From the cell containing the given text, extract its center point as [x, y] coordinate. 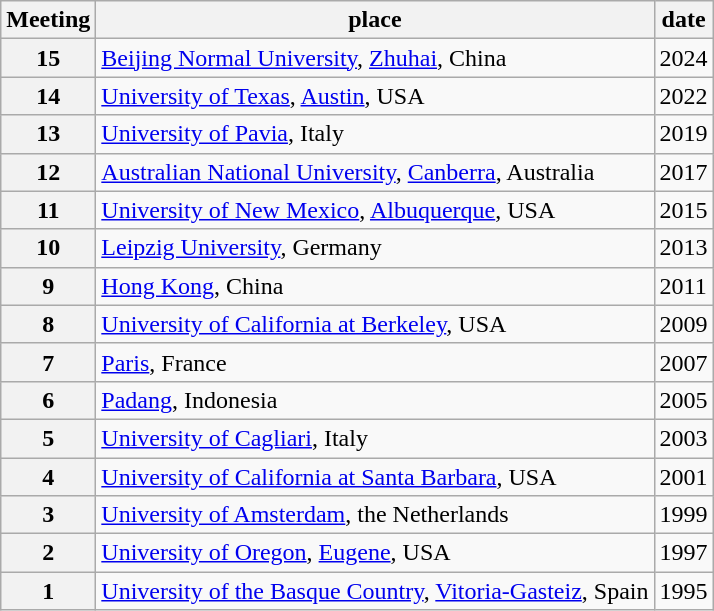
University of California at Santa Barbara, USA [375, 477]
1999 [684, 515]
2001 [684, 477]
1997 [684, 553]
date [684, 20]
Padang, Indonesia [375, 400]
University of Cagliari, Italy [375, 438]
University of California at Berkeley, USA [375, 324]
1 [48, 591]
5 [48, 438]
3 [48, 515]
9 [48, 286]
University of New Mexico, Albuquerque, USA [375, 210]
University of the Basque Country, Vitoria-Gasteiz, Spain [375, 591]
2007 [684, 362]
University of Texas, Austin, USA [375, 96]
13 [48, 134]
14 [48, 96]
Leipzig University, Germany [375, 248]
Hong Kong, China [375, 286]
University of Pavia, Italy [375, 134]
2015 [684, 210]
6 [48, 400]
2013 [684, 248]
Meeting [48, 20]
10 [48, 248]
2009 [684, 324]
4 [48, 477]
11 [48, 210]
2 [48, 553]
place [375, 20]
2024 [684, 58]
University of Amsterdam, the Netherlands [375, 515]
University of Oregon, Eugene, USA [375, 553]
2011 [684, 286]
8 [48, 324]
Australian National University, Canberra, Australia [375, 172]
15 [48, 58]
2003 [684, 438]
1995 [684, 591]
2005 [684, 400]
2019 [684, 134]
2017 [684, 172]
7 [48, 362]
12 [48, 172]
Paris, France [375, 362]
2022 [684, 96]
Beijing Normal University, Zhuhai, China [375, 58]
